Output the (x, y) coordinate of the center of the cell containing the given text.  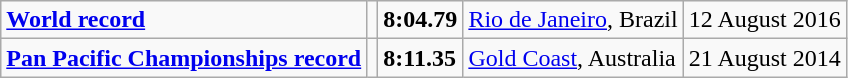
Pan Pacific Championships record (184, 58)
8:11.35 (420, 58)
8:04.79 (420, 20)
World record (184, 20)
12 August 2016 (764, 20)
Gold Coast, Australia (573, 58)
21 August 2014 (764, 58)
Rio de Janeiro, Brazil (573, 20)
